Locate the cell with the specified text and output its (x, y) center coordinate. 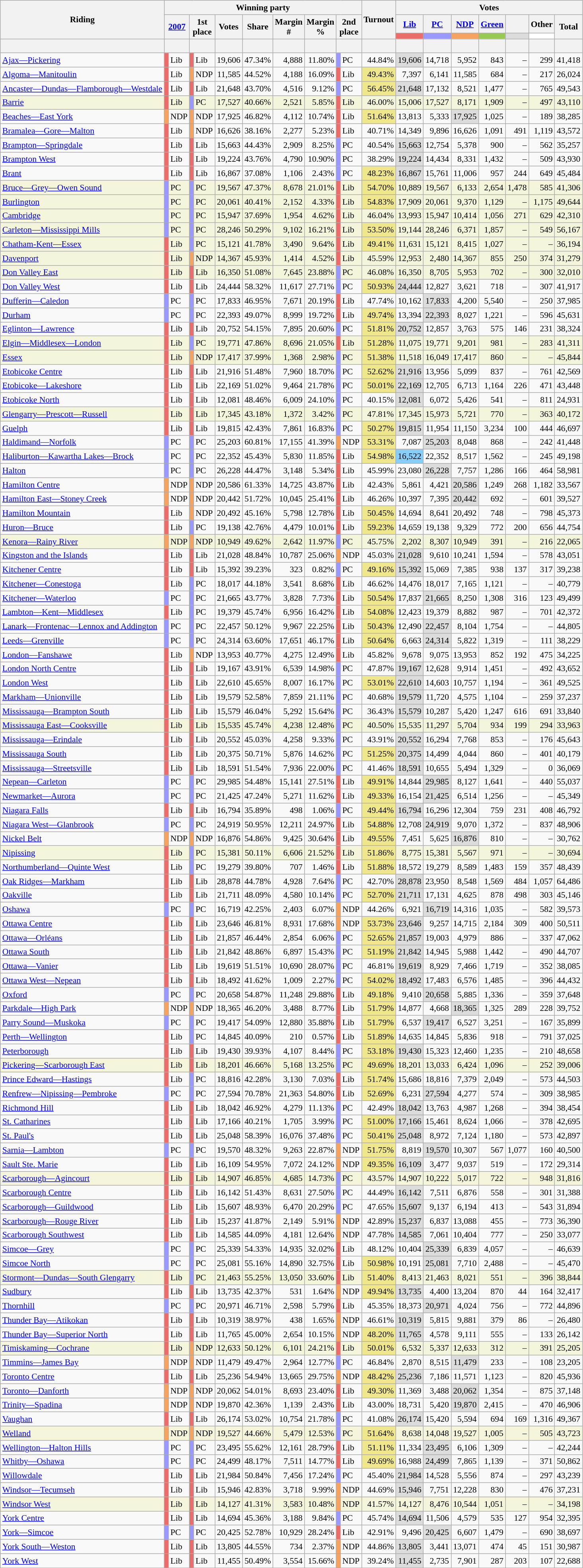
58,981 (569, 471)
60.81% (258, 442)
44.52% (258, 74)
42.83% (258, 1490)
18,731 (410, 1405)
Stormont—Dundas—South Glengarry (82, 1278)
11,369 (410, 1391)
50.84% (258, 1476)
5,625 (437, 839)
45 (517, 1547)
Durham (82, 315)
492 (542, 669)
2,184 (492, 924)
7,385 (464, 570)
47.24% (258, 796)
5,494 (464, 768)
54.95% (258, 1164)
49.55% (379, 839)
900 (492, 145)
11,954 (437, 428)
58.39% (258, 1136)
2,149 (289, 1221)
46.17% (321, 641)
6,009 (289, 400)
484 (517, 881)
6,956 (289, 612)
9.64% (321, 244)
14.98% (321, 669)
Scarborough—Guildwood (82, 1207)
4,258 (289, 740)
9,410 (410, 995)
629 (542, 216)
8,548 (464, 881)
1,705 (289, 1122)
4,107 (289, 1051)
9.12% (321, 89)
Lambton—Kent—Middlesex (82, 612)
15.66% (321, 1561)
51.28% (379, 343)
London—Fanshawe (82, 655)
54.48% (258, 782)
53.02% (258, 1419)
14,528 (437, 1476)
146 (517, 329)
43,051 (569, 556)
701 (542, 612)
Cambridge (82, 216)
34,198 (569, 1504)
6,514 (464, 796)
50.54% (379, 598)
8,413 (410, 1278)
Ottawa—Vanier (82, 966)
1,091 (492, 131)
13,956 (437, 372)
245 (542, 457)
25,205 (569, 1348)
8.77% (321, 1009)
32,010 (569, 273)
5,704 (464, 726)
51.75% (379, 1150)
9,070 (464, 825)
Timmins—James Bay (82, 1363)
48.17% (258, 1462)
684 (492, 74)
8,775 (410, 853)
23,950 (437, 881)
1,235 (492, 1051)
Kitchener—Waterloo (82, 598)
31,816 (569, 1179)
41.57% (379, 1504)
12,705 (437, 386)
Chatham-Kent—Essex (82, 244)
39,238 (569, 570)
11,631 (410, 244)
6,897 (289, 952)
4,200 (464, 301)
Perth—Wellington (82, 1037)
6,101 (289, 1348)
656 (542, 527)
10,162 (410, 301)
11.85% (321, 457)
14,499 (437, 754)
6,713 (464, 386)
16,076 (289, 1136)
50.49% (258, 1561)
773 (542, 1221)
164 (542, 1292)
48.12% (379, 1249)
12.64% (321, 1235)
17,837 (410, 598)
299 (542, 60)
30,987 (569, 1547)
9,881 (464, 1320)
16.17% (321, 683)
10,045 (289, 499)
10,397 (410, 499)
44,896 (569, 1306)
748 (492, 513)
3,441 (437, 1547)
5,567 (464, 853)
47.37% (258, 188)
22,065 (569, 542)
8,415 (464, 244)
8,021 (464, 1278)
50.64% (379, 641)
8,171 (464, 103)
35.89% (258, 811)
1,121 (492, 584)
3.42% (321, 414)
9,896 (437, 131)
46.82% (258, 117)
1,104 (492, 697)
14,844 (410, 782)
40.21% (258, 1122)
4,044 (464, 754)
810 (492, 839)
44.26% (379, 910)
46.92% (258, 1108)
Vaughan (82, 1419)
6,371 (464, 230)
12,953 (410, 258)
8,678 (289, 188)
948 (542, 1179)
4,888 (289, 60)
49.94% (379, 1292)
49.43% (379, 74)
10,929 (289, 1533)
692 (492, 499)
40.71% (379, 131)
777 (492, 1235)
23.88% (321, 273)
8.68% (321, 584)
9,075 (437, 655)
19.72% (321, 315)
Ottawa West—Nepean (82, 980)
12,228 (464, 1490)
49.18% (379, 995)
4,279 (289, 1108)
6,663 (410, 641)
45,631 (569, 315)
4,112 (289, 117)
53.31% (379, 442)
843 (492, 60)
15,323 (437, 1051)
49.35% (379, 1164)
8,127 (464, 782)
9,102 (289, 230)
50.29% (258, 230)
42,569 (569, 372)
1,719 (492, 966)
51.00% (379, 1122)
43.76% (258, 159)
1,336 (492, 995)
1,329 (492, 768)
283 (542, 343)
1,479 (492, 1533)
14,877 (410, 1009)
5,292 (289, 711)
5,815 (437, 1320)
11.62% (321, 796)
37.08% (258, 174)
46.44% (258, 938)
1,119 (542, 131)
541 (492, 400)
42.28% (258, 1080)
8,515 (437, 1363)
39,527 (569, 499)
2,202 (410, 542)
4,275 (289, 655)
14,715 (464, 924)
1.65% (321, 1320)
45,146 (569, 895)
51.08% (258, 273)
Scarborough—Rouge River (82, 1221)
Parkdale—High Park (82, 1009)
Total (569, 27)
46.00% (379, 103)
5,271 (289, 796)
497 (542, 103)
70.78% (258, 1094)
971 (492, 853)
5,426 (464, 400)
12,211 (289, 825)
33,963 (569, 726)
811 (542, 400)
Winning party (263, 8)
4,668 (437, 1009)
189 (542, 117)
1,164 (492, 386)
0.57% (321, 1037)
Algoma—Manitoulin (82, 74)
4,580 (289, 895)
2007 (177, 27)
44.69% (379, 1490)
12.48% (321, 726)
1,182 (542, 485)
Haldimand—Norfolk (82, 442)
7,757 (464, 471)
1,057 (542, 881)
1,221 (492, 315)
10,787 (289, 556)
45.36% (258, 1518)
9,464 (289, 386)
Dufferin—Caledon (82, 301)
855 (492, 258)
791 (542, 1037)
8,027 (464, 315)
107 (542, 1561)
509 (542, 159)
8,307 (437, 542)
Leeds—Grenville (82, 641)
37,231 (569, 1490)
42.91% (379, 1533)
50.45% (379, 513)
294 (542, 726)
51.38% (379, 358)
5.91% (321, 1221)
41.62% (258, 980)
46.84% (379, 1363)
957 (492, 174)
12,423 (410, 612)
44.09% (258, 1235)
23.40% (321, 1391)
13,665 (289, 1377)
37,025 (569, 1037)
5,952 (464, 60)
York—Simcoe (82, 1533)
10.15% (321, 1334)
734 (289, 1547)
7,061 (437, 1235)
1,442 (492, 952)
15.64% (321, 711)
1.06% (321, 811)
4,181 (289, 1235)
100 (517, 428)
987 (492, 612)
15,006 (410, 103)
46.71% (258, 1306)
32,417 (569, 1292)
20.19% (321, 301)
37.99% (258, 358)
19,144 (410, 230)
28.07% (321, 966)
505 (542, 1433)
159 (517, 867)
44.55% (258, 1547)
11,150 (464, 428)
4,579 (464, 1518)
38,285 (569, 117)
42,244 (569, 1448)
30,762 (569, 839)
Huron—Bruce (82, 527)
12,857 (437, 329)
34,225 (569, 655)
12,708 (410, 825)
491 (517, 131)
41.31% (258, 1504)
Brant (82, 174)
39,573 (569, 910)
Etobicoke—Lakeshore (82, 386)
32.02% (321, 1249)
33.60% (321, 1278)
40.15% (379, 400)
13,088 (464, 1221)
3.99% (321, 1122)
3,251 (492, 1023)
199 (517, 726)
51.54% (258, 768)
9,610 (437, 556)
15,686 (410, 1080)
41.87% (258, 1221)
36,390 (569, 1221)
58.32% (258, 287)
20.60% (321, 329)
Etobicoke North (82, 400)
Turnout (379, 20)
16.42% (321, 612)
4.52% (321, 258)
Kitchener—Conestoga (82, 584)
41.78% (258, 244)
317 (542, 570)
49.07% (258, 315)
11,720 (437, 697)
52.58% (258, 697)
40.77% (258, 655)
51.40% (379, 1278)
363 (542, 414)
Scarborough Centre (82, 1193)
379 (492, 1320)
Renfrew—Nipissing—Pembroke (82, 1094)
47.87% (379, 669)
9,496 (410, 1533)
7,379 (464, 1080)
50.43% (379, 627)
33,840 (569, 711)
474 (492, 1547)
1,319 (492, 641)
40.50% (379, 726)
18.70% (321, 372)
691 (542, 711)
7,645 (289, 273)
7.64% (321, 881)
56,167 (569, 230)
Niagara Falls (82, 811)
5.23% (321, 131)
Windsor—Tecumseh (82, 1490)
17.24% (321, 1476)
52.69% (379, 1094)
297 (542, 1476)
44,707 (569, 952)
28.79% (321, 1448)
51.81% (379, 329)
14,718 (437, 60)
Margin% (321, 27)
Mississauga—Erindale (82, 740)
56.45% (379, 89)
20.29% (321, 1207)
954 (542, 1518)
918 (492, 1037)
41,311 (569, 343)
Thunder Bay—Superior North (82, 1334)
2ndplace (349, 27)
38,324 (569, 329)
45.65% (258, 683)
36.43% (379, 711)
52.62% (379, 372)
Richmond Hill (82, 1108)
9,263 (289, 1150)
21.52% (321, 853)
13,050 (289, 1278)
1,354 (492, 1391)
31,894 (569, 1207)
25.41% (321, 499)
Ottawa South (82, 952)
49.74% (379, 315)
55,037 (569, 782)
0.82% (321, 570)
11.13% (321, 1108)
40.41% (258, 202)
23,080 (410, 471)
7,087 (410, 442)
2.98% (321, 358)
54.83% (379, 202)
4,479 (289, 527)
Timiskaming—Cochrane (82, 1348)
49.47% (258, 1363)
23,205 (569, 1363)
39.80% (258, 867)
47.34% (258, 60)
7,901 (464, 1561)
1,175 (542, 202)
2,488 (492, 1264)
5.34% (321, 471)
578 (542, 556)
759 (492, 811)
12.53% (321, 1433)
45.35% (379, 1306)
Oshawa (82, 910)
4,024 (464, 1306)
200 (517, 527)
203 (517, 1561)
43,110 (569, 103)
Etobicoke Centre (82, 372)
0 (542, 768)
5,479 (289, 1433)
54.87% (258, 995)
616 (517, 711)
54.33% (258, 1249)
38.97% (258, 1320)
Don Valley West (82, 287)
5,798 (289, 513)
10.74% (321, 117)
7,165 (464, 584)
14,603 (437, 683)
38.16% (258, 131)
63.60% (258, 641)
49.33% (379, 796)
45,643 (569, 740)
3,621 (464, 287)
37,237 (569, 697)
44.49% (379, 1193)
4,578 (437, 1334)
24.97% (321, 825)
9,425 (289, 839)
6,470 (289, 1207)
54.86% (258, 839)
12,628 (437, 669)
44,432 (569, 980)
549 (542, 230)
York South—Weston (82, 1547)
8,705 (437, 273)
1,027 (492, 244)
44,754 (569, 527)
226 (517, 386)
3,234 (492, 428)
9,257 (437, 924)
301 (542, 1193)
38,697 (569, 1533)
2,870 (410, 1363)
49.62% (258, 542)
15,069 (437, 570)
48,439 (569, 867)
13,204 (464, 1292)
228 (542, 1009)
5,168 (289, 1065)
2,049 (492, 1080)
86 (517, 1320)
45,349 (569, 796)
1,594 (492, 556)
4,625 (464, 895)
York Centre (82, 1518)
18,373 (410, 1306)
268 (517, 485)
19,003 (437, 938)
51.02% (258, 386)
50,511 (569, 924)
42.70% (379, 881)
Ajax—Pickering (82, 60)
33,567 (569, 485)
8,999 (289, 315)
Sudbury (82, 1292)
40.68% (379, 697)
7,960 (289, 372)
830 (492, 1490)
7,671 (289, 301)
45.99% (379, 471)
45,936 (569, 1377)
5,540 (492, 301)
6,539 (289, 669)
Beaches—East York (82, 117)
46.08% (379, 273)
8,007 (289, 683)
13,033 (437, 1065)
475 (542, 655)
401 (542, 754)
Oakville (82, 895)
51.11% (379, 1448)
48.86% (258, 952)
12,880 (289, 1023)
51.89% (379, 1037)
46.85% (258, 1179)
357 (542, 867)
378 (542, 1122)
8,250 (464, 598)
14,935 (289, 1249)
Northumberland—Quinte West (82, 867)
40.54% (379, 145)
13,763 (437, 1108)
10.48% (321, 1504)
5,836 (464, 1037)
16,049 (437, 358)
5,378 (464, 145)
244 (517, 174)
54.02% (379, 980)
6,839 (464, 1249)
Toronto—Danforth (82, 1391)
337 (542, 938)
42,897 (569, 1136)
6,106 (464, 1448)
1,368 (289, 358)
870 (492, 1292)
14,349 (410, 131)
2,480 (437, 258)
51.72% (258, 499)
4,238 (289, 726)
702 (492, 273)
10.14% (321, 895)
24.21% (321, 1348)
1,056 (492, 216)
12,490 (410, 627)
11,518 (410, 358)
16,522 (410, 457)
2,642 (289, 542)
37.69% (258, 216)
51.25% (379, 754)
16.09% (321, 74)
64,486 (569, 881)
49.41% (379, 244)
47.65% (379, 1207)
6,537 (410, 1023)
761 (542, 372)
54.09% (258, 1023)
5,099 (464, 372)
16.83% (321, 428)
10,287 (437, 711)
46.95% (258, 301)
7,861 (289, 428)
8,696 (289, 343)
7,768 (464, 740)
38,085 (569, 966)
41.39% (321, 442)
21.11% (321, 697)
10,544 (464, 1504)
981 (492, 343)
48.09% (258, 895)
43,572 (569, 131)
875 (542, 1391)
567 (492, 1150)
2,415 (492, 1405)
444 (542, 428)
2,521 (289, 103)
47.86% (258, 343)
4,277 (464, 1094)
4,987 (464, 1108)
25.06% (321, 556)
Eglinton—Lawrence (82, 329)
43,448 (569, 386)
London West (82, 683)
455 (492, 1221)
Wellington—Halton Hills (82, 1448)
53.01% (379, 683)
Ottawa—Orléans (82, 938)
54.70% (379, 188)
37,985 (569, 301)
16,296 (437, 811)
51.43% (258, 1193)
8,693 (289, 1391)
1,309 (492, 1448)
Davenport (82, 258)
50.98% (379, 1264)
562 (542, 145)
8,638 (410, 1433)
17.68% (321, 924)
3,763 (464, 329)
9,914 (464, 669)
54.98% (379, 457)
54.94% (258, 1377)
Carleton—Mississippi Mills (82, 230)
49.91% (379, 782)
53.18% (379, 1051)
6,424 (464, 1065)
45.43% (258, 457)
3,583 (289, 1504)
582 (542, 910)
490 (542, 952)
1,025 (492, 117)
770 (492, 414)
8,048 (464, 442)
45.93% (258, 258)
37.48% (321, 1136)
42.25% (258, 910)
Niagara West—Glanbrook (82, 825)
7,895 (289, 329)
42.36% (258, 1405)
555 (492, 1334)
41,448 (569, 442)
43,652 (569, 669)
Scarborough—Agincourt (82, 1179)
14,890 (289, 1264)
Bruce—Grey—Owen Sound (82, 188)
30,694 (569, 853)
14,316 (464, 910)
17,132 (437, 89)
11,248 (289, 995)
11.80% (321, 60)
46.20% (258, 1009)
43.57% (379, 1179)
4,685 (289, 1179)
1,194 (492, 683)
52.65% (379, 938)
216 (542, 542)
316 (517, 598)
Mississauga—Brampton South (82, 711)
307 (542, 287)
12,460 (464, 1051)
Thunder Bay—Atikokan (82, 1320)
16,988 (410, 1462)
12.78% (321, 513)
44.84% (379, 60)
558 (492, 1193)
1,268 (492, 1108)
1,483 (492, 867)
934 (492, 726)
21,363 (289, 1094)
14,945 (437, 952)
3,554 (289, 1561)
1,249 (492, 485)
6,606 (289, 853)
1,106 (289, 174)
123 (542, 598)
7,710 (464, 1264)
50.71% (258, 754)
12,161 (289, 1448)
47.81% (379, 414)
303 (542, 895)
14,048 (437, 1433)
8,929 (437, 966)
11,297 (437, 726)
49.30% (379, 1391)
24.12% (321, 1164)
10,754 (289, 1419)
535 (492, 1518)
8.44% (321, 1051)
15,461 (437, 1122)
Pickering—Scarborough East (82, 1065)
47.78% (379, 1235)
4,979 (464, 938)
3,541 (289, 584)
1,325 (492, 1009)
1,909 (492, 103)
Ancaster—Dundas—Flamborough—Westdale (82, 89)
868 (492, 442)
9,201 (464, 343)
17,651 (289, 641)
Hamilton East—Stoney Creek (82, 499)
49,499 (569, 598)
Kenora—Rainy River (82, 542)
2,964 (289, 1363)
359 (542, 995)
30.64% (321, 839)
6,576 (464, 980)
137 (517, 570)
43.00% (379, 1405)
Oxford (82, 995)
14.62% (321, 754)
47.74% (379, 301)
2,735 (437, 1561)
12.49% (321, 655)
54.88% (379, 825)
12.77% (321, 1363)
44.86% (379, 1547)
3,490 (289, 244)
43.87% (321, 485)
50.27% (379, 428)
44.47% (258, 471)
172 (542, 1164)
Sarnia—Lambton (82, 1150)
1stplace (202, 27)
49,525 (569, 683)
1,123 (492, 1377)
5,861 (410, 485)
10,889 (410, 188)
259 (542, 697)
51.48% (258, 372)
Simcoe—Grey (82, 1249)
878 (492, 895)
46.66% (258, 1065)
14.73% (321, 1179)
45,470 (569, 1264)
41,418 (569, 60)
217 (542, 74)
4,057 (492, 1249)
45,373 (569, 513)
400 (542, 924)
22.00% (321, 768)
8,476 (437, 1504)
11,334 (410, 1448)
11,075 (410, 343)
48.46% (258, 400)
1,954 (289, 216)
21.05% (321, 343)
Riding (82, 20)
14,476 (410, 584)
50.11% (258, 853)
26,480 (569, 1320)
551 (492, 1278)
15,420 (437, 1419)
10,690 (289, 966)
11,617 (289, 287)
1,009 (289, 980)
Mississauga—Streetsville (82, 768)
5,333 (437, 117)
51.86% (379, 853)
54.08% (379, 612)
Hamilton Centre (82, 485)
1.46% (321, 867)
45.16% (258, 513)
5.79% (321, 1306)
108 (542, 1363)
40,179 (569, 754)
1,096 (492, 1065)
48.42% (379, 1377)
Peterborough (82, 1051)
46.62% (379, 584)
4,188 (289, 74)
8,819 (410, 1150)
4,421 (437, 485)
38.29% (379, 159)
11,006 (464, 174)
160 (542, 1150)
1,035 (492, 910)
7,186 (437, 1377)
43.18% (258, 414)
3,477 (437, 1164)
11,506 (437, 1518)
6,141 (437, 74)
35.88% (321, 1023)
41.46% (379, 768)
242 (542, 442)
1,005 (492, 1433)
29.88% (321, 995)
Burlington (82, 202)
4,928 (289, 881)
37,648 (569, 995)
7,859 (289, 697)
10.01% (321, 527)
54.15% (258, 329)
8,882 (464, 612)
127 (517, 1518)
9.99% (321, 1490)
14.77% (321, 1462)
42.49% (379, 1108)
394 (542, 1108)
38,454 (569, 1108)
44.78% (258, 881)
13.25% (321, 1065)
7,865 (464, 1462)
8,521 (464, 89)
938 (492, 570)
1,857 (492, 230)
371 (542, 1462)
5,876 (289, 754)
1,414 (289, 258)
7,456 (289, 1476)
10,222 (437, 1179)
300 (542, 273)
6.06% (321, 938)
31,388 (569, 1193)
44.66% (258, 1433)
Thornhill (82, 1306)
874 (492, 1476)
9,329 (464, 527)
601 (542, 499)
6,231 (410, 1094)
Guelph (82, 428)
22,688 (569, 1561)
Glengarry—Prescott—Russell (82, 414)
York West (82, 1561)
Margin# (289, 27)
5.85% (321, 103)
7.73% (321, 598)
12,754 (437, 145)
28.24% (321, 1533)
42,372 (569, 612)
46,639 (569, 1249)
48,906 (569, 825)
13,993 (410, 216)
1,477 (492, 89)
42.37% (258, 1292)
6,607 (464, 1533)
6,072 (437, 400)
7,397 (410, 74)
29.75% (321, 1377)
Halton (82, 471)
Scarborough Southwest (82, 1235)
44,805 (569, 627)
1,451 (492, 669)
6,194 (464, 1207)
5,337 (437, 1348)
St. Catharines (82, 1122)
289 (517, 1009)
649 (542, 174)
166 (517, 471)
765 (542, 89)
61.33% (258, 485)
7,936 (289, 768)
9,967 (289, 627)
5,822 (464, 641)
886 (492, 938)
14,635 (410, 1037)
32,395 (569, 1518)
9,037 (464, 1164)
9.33% (321, 740)
48.20% (379, 1334)
6,837 (437, 1221)
43,239 (569, 1476)
36,194 (569, 244)
8.25% (321, 145)
7,124 (464, 1136)
519 (492, 1164)
852 (492, 655)
48.32% (258, 1150)
1.64% (321, 1292)
London North Centre (82, 669)
4,575 (464, 697)
13,394 (410, 315)
440 (542, 782)
55.62% (258, 1448)
374 (542, 258)
16.21% (321, 230)
Essex (82, 358)
59.23% (379, 527)
40.09% (258, 1037)
26,024 (569, 74)
46,792 (569, 811)
48.84% (258, 556)
413 (492, 1207)
44,503 (569, 1080)
45,484 (569, 174)
233 (492, 1363)
8,517 (464, 457)
Mississauga South (82, 754)
471 (542, 386)
51.19% (379, 952)
5,017 (464, 1179)
1,641 (492, 782)
585 (542, 188)
49.44% (379, 811)
49,543 (569, 89)
3,148 (289, 471)
111 (542, 641)
5,721 (464, 414)
51.74% (379, 1080)
2,598 (289, 1306)
707 (289, 867)
596 (542, 315)
8,104 (464, 627)
41,917 (569, 287)
7.03% (321, 1080)
Trinity—Spadina (82, 1405)
287 (492, 1561)
10,414 (464, 216)
8,631 (289, 1193)
798 (542, 513)
40,500 (569, 1150)
1,066 (492, 1122)
39.23% (258, 570)
10,191 (410, 1264)
8,331 (464, 159)
16,154 (410, 796)
352 (542, 966)
718 (492, 287)
Share (258, 27)
14,434 (437, 159)
39.24% (379, 1561)
Whitby—Oshawa (82, 1462)
4,516 (289, 89)
17,909 (410, 202)
27.51% (321, 782)
21.01% (321, 188)
1,316 (542, 1419)
10,241 (464, 556)
24.10% (321, 400)
39,752 (569, 1009)
Willowdale (82, 1476)
10,307 (464, 1150)
17,131 (437, 895)
6,921 (410, 910)
Nickel Belt (82, 839)
15,761 (437, 174)
Prince Edward—Hastings (82, 1080)
48.93% (258, 1207)
9,111 (464, 1334)
50.93% (379, 287)
Nipissing (82, 853)
15,973 (437, 414)
29,314 (569, 1164)
54.80% (321, 1094)
2,854 (289, 938)
Toronto Centre (82, 1377)
Oak Ridges—Markham (82, 881)
11,571 (464, 1377)
36,069 (569, 768)
39.93% (258, 1051)
543 (542, 1207)
3,718 (289, 1490)
10,655 (437, 768)
8,931 (289, 924)
1,247 (492, 711)
7,751 (437, 1490)
45.00% (258, 1334)
6,876 (464, 1193)
Mississauga East—Cooksville (82, 726)
323 (289, 570)
1,286 (492, 471)
Lanark—Frontenac—Lennox and Addington (82, 627)
133 (542, 1334)
53.73% (379, 924)
14,659 (410, 527)
6,527 (464, 1023)
5,953 (464, 273)
35,899 (569, 1023)
9,370 (464, 202)
2,909 (289, 145)
4,400 (437, 1292)
722 (492, 1179)
176 (542, 740)
853 (492, 740)
45.82% (379, 655)
49,367 (569, 1419)
41.08% (379, 1419)
531 (289, 1292)
167 (542, 1023)
43,930 (569, 159)
55.16% (258, 1264)
575 (492, 329)
51.51% (258, 966)
5,885 (464, 995)
4.62% (321, 216)
6,532 (410, 1348)
17,155 (289, 442)
52.78% (258, 1533)
464 (542, 471)
22.25% (321, 627)
48.23% (379, 174)
45.59% (379, 258)
5,988 (464, 952)
St. Paul's (82, 1136)
9.84% (321, 1518)
Barrie (82, 103)
39,006 (569, 1065)
Simcoe North (82, 1264)
5,556 (464, 1476)
Welland (82, 1433)
1,180 (492, 1136)
43,723 (569, 1433)
8,641 (437, 513)
Elgin—Middlesex—London (82, 343)
271 (517, 216)
12,304 (464, 811)
169 (517, 1419)
1,051 (492, 1504)
13,813 (410, 117)
2.27% (321, 980)
Parry Sound—Muskoka (82, 1023)
40,779 (569, 584)
9,678 (410, 655)
42.89% (379, 1221)
Other (542, 24)
45.40% (379, 1476)
38,985 (569, 1094)
756 (492, 1306)
7,395 (437, 499)
10.90% (321, 159)
32.75% (321, 1264)
3,188 (289, 1518)
820 (542, 1377)
Brampton—Springdale (82, 145)
Brampton West (82, 159)
44.18% (258, 584)
14,725 (289, 485)
6.07% (321, 910)
53.50% (379, 230)
55.25% (258, 1278)
49.16% (379, 570)
46,697 (569, 428)
Sault Ste. Marie (82, 1164)
4.33% (321, 202)
33,077 (569, 1235)
Don Valley East (82, 273)
361 (542, 683)
438 (289, 1320)
26,142 (569, 1334)
1,129 (492, 202)
1,485 (492, 980)
7,072 (289, 1164)
52.70% (379, 895)
Haliburton—Kawartha Lakes—Brock (82, 457)
470 (542, 1405)
476 (542, 1490)
35,257 (569, 145)
45,844 (569, 358)
27.71% (321, 287)
49,198 (569, 457)
45.75% (379, 542)
41,306 (569, 188)
42,695 (569, 1122)
8,972 (437, 1136)
2,277 (289, 131)
51.88% (379, 867)
690 (542, 1533)
Newmarket—Aurora (82, 796)
7,466 (464, 966)
15,141 (289, 782)
50.95% (258, 825)
1,432 (492, 159)
38,229 (569, 641)
Windsor West (82, 1504)
4,790 (289, 159)
Ottawa Centre (82, 924)
9,137 (437, 1207)
151 (542, 1547)
1,569 (492, 881)
Nepean—Carleton (82, 782)
1,562 (492, 457)
46.61% (379, 1320)
40,172 (569, 414)
16,294 (437, 740)
44 (517, 1292)
1,308 (492, 598)
54.01% (258, 1391)
13,071 (464, 1547)
46,906 (569, 1405)
8,589 (464, 867)
42.76% (258, 527)
37,148 (569, 1391)
2.37% (321, 1547)
1,077 (517, 1150)
574 (492, 1094)
7,451 (410, 839)
42,310 (569, 216)
1,478 (517, 188)
1,754 (492, 627)
11.97% (321, 542)
50,862 (569, 1462)
46.26% (379, 499)
5,830 (289, 457)
47,062 (569, 938)
2,152 (289, 202)
1,256 (492, 796)
48,658 (569, 1051)
Kingston and the Islands (82, 556)
Kitchener Centre (82, 570)
Bramalea—Gore—Malton (82, 131)
44.43% (258, 145)
312 (492, 1348)
18,572 (410, 867)
694 (492, 1419)
Markham—Unionville (82, 697)
3,828 (289, 598)
6,133 (464, 188)
2,403 (289, 910)
Green (492, 24)
43.70% (258, 89)
15.43% (321, 952)
8,624 (464, 1122)
43.77% (258, 598)
38,844 (569, 1278)
22.87% (321, 1150)
12,827 (437, 287)
10,757 (464, 683)
24,931 (569, 400)
5,594 (464, 1419)
40.66% (258, 103)
50.41% (379, 1136)
408 (542, 811)
252 (542, 1065)
17,483 (437, 980)
192 (517, 655)
3,130 (289, 1080)
Hamilton Mountain (82, 513)
31,279 (569, 258)
49,644 (569, 202)
27.50% (321, 1193)
